Scan for the cell matching the given text and deliver its [x, y] coordinate at center. 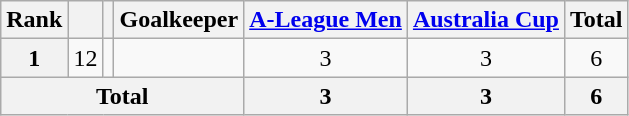
1 [34, 58]
Australia Cup [486, 20]
Rank [34, 20]
12 [86, 58]
Goalkeeper [179, 20]
A-League Men [326, 20]
